Detect which cell encompasses the target text, then output its (x, y) center coordinate. 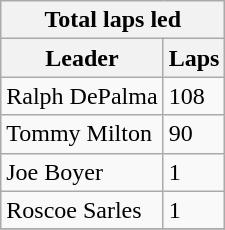
90 (194, 134)
Roscoe Sarles (82, 210)
Joe Boyer (82, 172)
Leader (82, 58)
Ralph DePalma (82, 96)
Laps (194, 58)
Tommy Milton (82, 134)
Total laps led (113, 20)
108 (194, 96)
